Pinpoint the cell where the given text exists, returning its (x, y) midpoint coordinate. 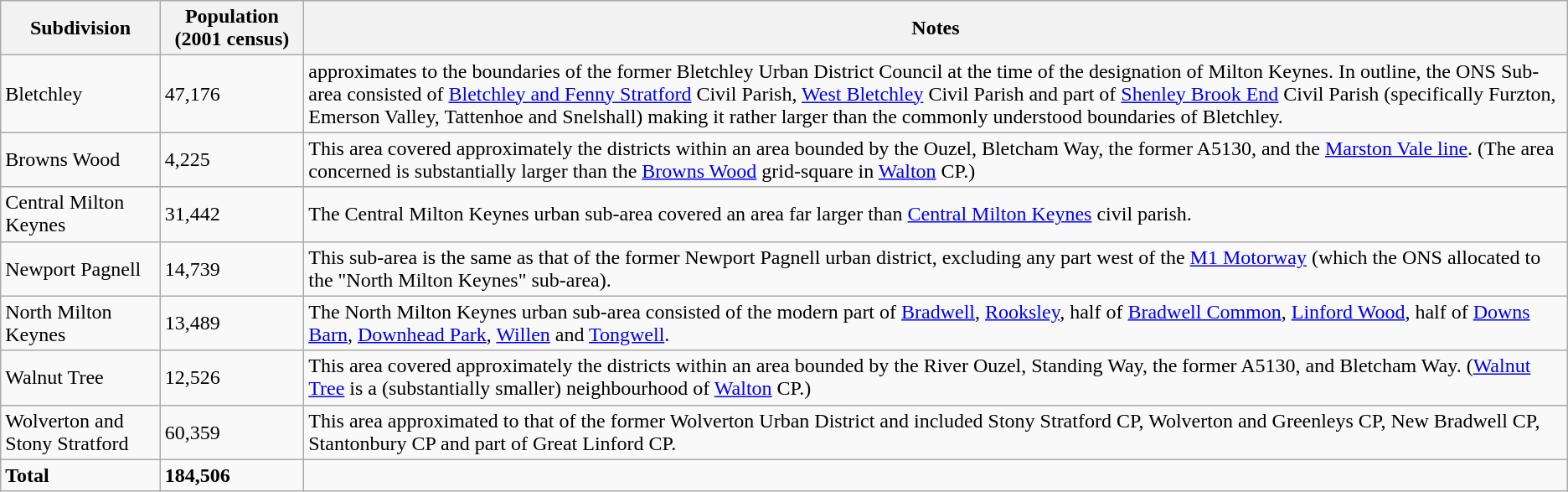
13,489 (232, 324)
4,225 (232, 159)
Central Milton Keynes (80, 215)
47,176 (232, 94)
Browns Wood (80, 159)
14,739 (232, 268)
60,359 (232, 432)
12,526 (232, 377)
North Milton Keynes (80, 324)
Walnut Tree (80, 377)
31,442 (232, 215)
Subdivision (80, 28)
Newport Pagnell (80, 268)
184,506 (232, 475)
Notes (936, 28)
The Central Milton Keynes urban sub-area covered an area far larger than Central Milton Keynes civil parish. (936, 215)
Total (80, 475)
Bletchley (80, 94)
Population (2001 census) (232, 28)
Wolverton and Stony Stratford (80, 432)
